Extract the (X, Y) coordinate from the center of the cell holding the provided text.  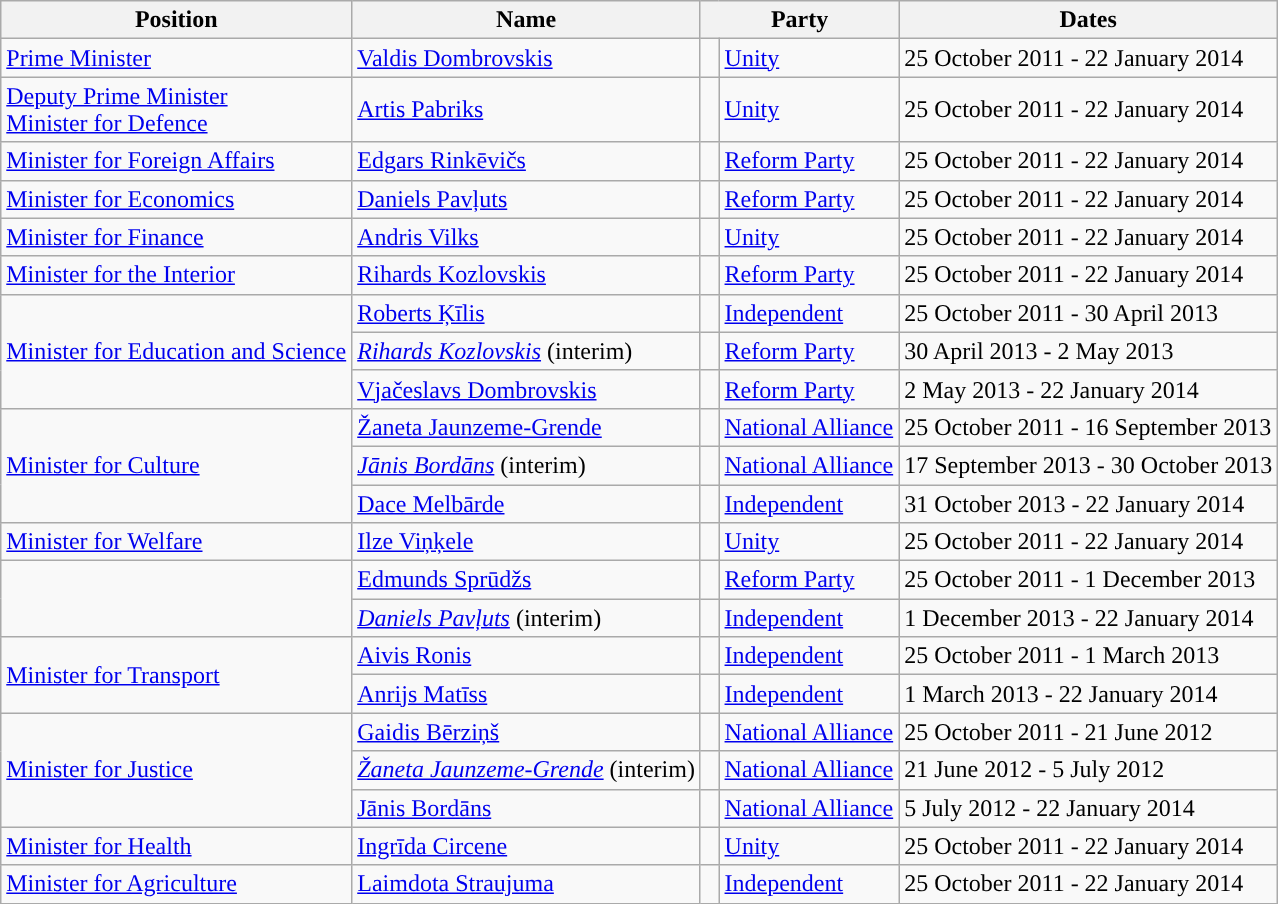
Deputy Prime MinisterMinister for Defence (176, 110)
1 December 2013 - 22 January 2014 (1088, 618)
Anrijs Matīss (526, 694)
Ingrīda Circene (526, 846)
25 October 2011 - 16 September 2013 (1088, 427)
Minister for Welfare (176, 542)
Daniels Pavļuts (526, 199)
Minister for Culture (176, 465)
Minister for Finance (176, 237)
Rihards Kozlovskis (526, 275)
Rihards Kozlovskis (interim) (526, 351)
Position (176, 20)
Prime Minister (176, 58)
Edgars Rinkēvičs (526, 161)
Minister for Transport (176, 675)
21 June 2012 - 5 July 2012 (1088, 770)
Minister for Economics (176, 199)
25 October 2011 - 30 April 2013 (1088, 313)
Andris Vilks (526, 237)
Edmunds Sprūdžs (526, 580)
25 October 2011 - 1 March 2013 (1088, 656)
Minister for Agriculture (176, 884)
Roberts Ķīlis (526, 313)
Laimdota Straujuma (526, 884)
25 October 2011 - 1 December 2013 (1088, 580)
Žaneta Jaunzeme-Grende (526, 427)
Jānis Bordāns (interim) (526, 465)
1 March 2013 - 22 January 2014 (1088, 694)
Minister for Foreign Affairs (176, 161)
Jānis Bordāns (526, 808)
5 July 2012 - 22 January 2014 (1088, 808)
25 October 2011 - 21 June 2012 (1088, 732)
17 September 2013 - 30 October 2013 (1088, 465)
30 April 2013 - 2 May 2013 (1088, 351)
Daniels Pavļuts (interim) (526, 618)
Minister for Justice (176, 770)
Vjačeslavs Dombrovskis (526, 389)
31 October 2013 - 22 January 2014 (1088, 503)
Minister for Education and Science (176, 351)
Dace Melbārde (526, 503)
Party (799, 20)
Gaidis Bērziņš (526, 732)
Artis Pabriks (526, 110)
Valdis Dombrovskis (526, 58)
Dates (1088, 20)
Žaneta Jaunzeme-Grende (interim) (526, 770)
Name (526, 20)
2 May 2013 - 22 January 2014 (1088, 389)
Minister for the Interior (176, 275)
Ilze Viņķele (526, 542)
Minister for Health (176, 846)
Aivis Ronis (526, 656)
